Pinpoint the cell where the given text exists, returning its [x, y] midpoint coordinate. 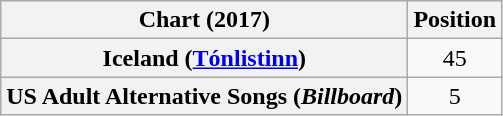
US Adult Alternative Songs (Billboard) [204, 96]
45 [455, 58]
Position [455, 20]
Chart (2017) [204, 20]
5 [455, 96]
Iceland (Tónlistinn) [204, 58]
